Determine the [X, Y] coordinate at the center of the cell enclosing the given text.  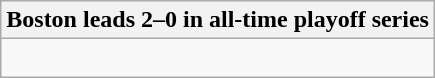
Boston leads 2–0 in all-time playoff series [218, 20]
